Scan for the cell matching the given text and deliver its (x, y) coordinate at center. 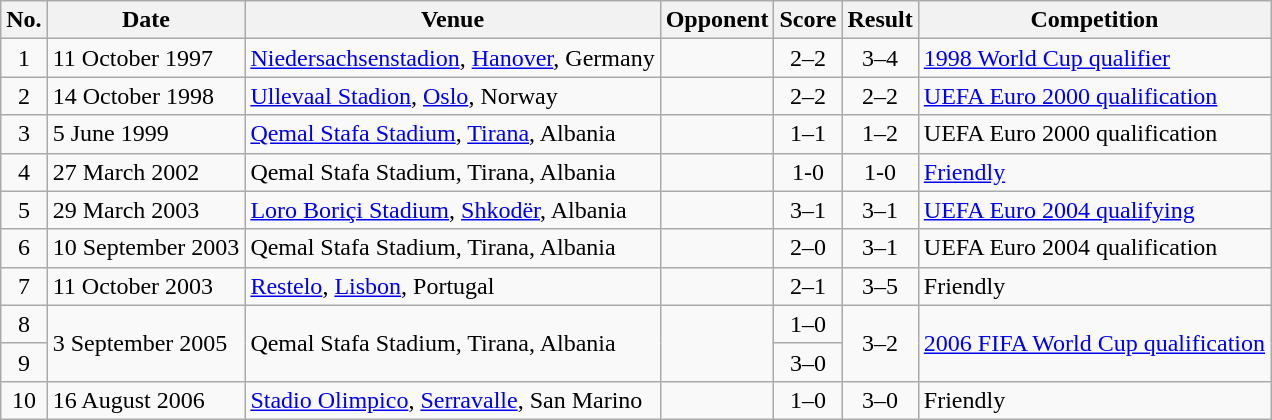
3 (24, 134)
1–2 (880, 134)
Loro Boriçi Stadium, Shkodër, Albania (452, 210)
4 (24, 172)
11 October 2003 (146, 286)
16 August 2006 (146, 400)
Stadio Olimpico, Serravalle, San Marino (452, 400)
3–4 (880, 58)
11 October 1997 (146, 58)
No. (24, 20)
1–1 (808, 134)
1 (24, 58)
3–2 (880, 343)
Date (146, 20)
2–1 (808, 286)
5 June 1999 (146, 134)
Competition (1094, 20)
1998 World Cup qualifier (1094, 58)
9 (24, 362)
6 (24, 248)
UEFA Euro 2004 qualifying (1094, 210)
Ullevaal Stadion, Oslo, Norway (452, 96)
2 (24, 96)
2006 FIFA World Cup qualification (1094, 343)
Venue (452, 20)
Score (808, 20)
10 (24, 400)
10 September 2003 (146, 248)
27 March 2002 (146, 172)
8 (24, 324)
Niedersachsenstadion, Hanover, Germany (452, 58)
2–0 (808, 248)
14 October 1998 (146, 96)
3 September 2005 (146, 343)
29 March 2003 (146, 210)
UEFA Euro 2004 qualification (1094, 248)
7 (24, 286)
Opponent (717, 20)
Restelo, Lisbon, Portugal (452, 286)
Result (880, 20)
3–5 (880, 286)
5 (24, 210)
